Return (x, y) of the center of cell containing provided text 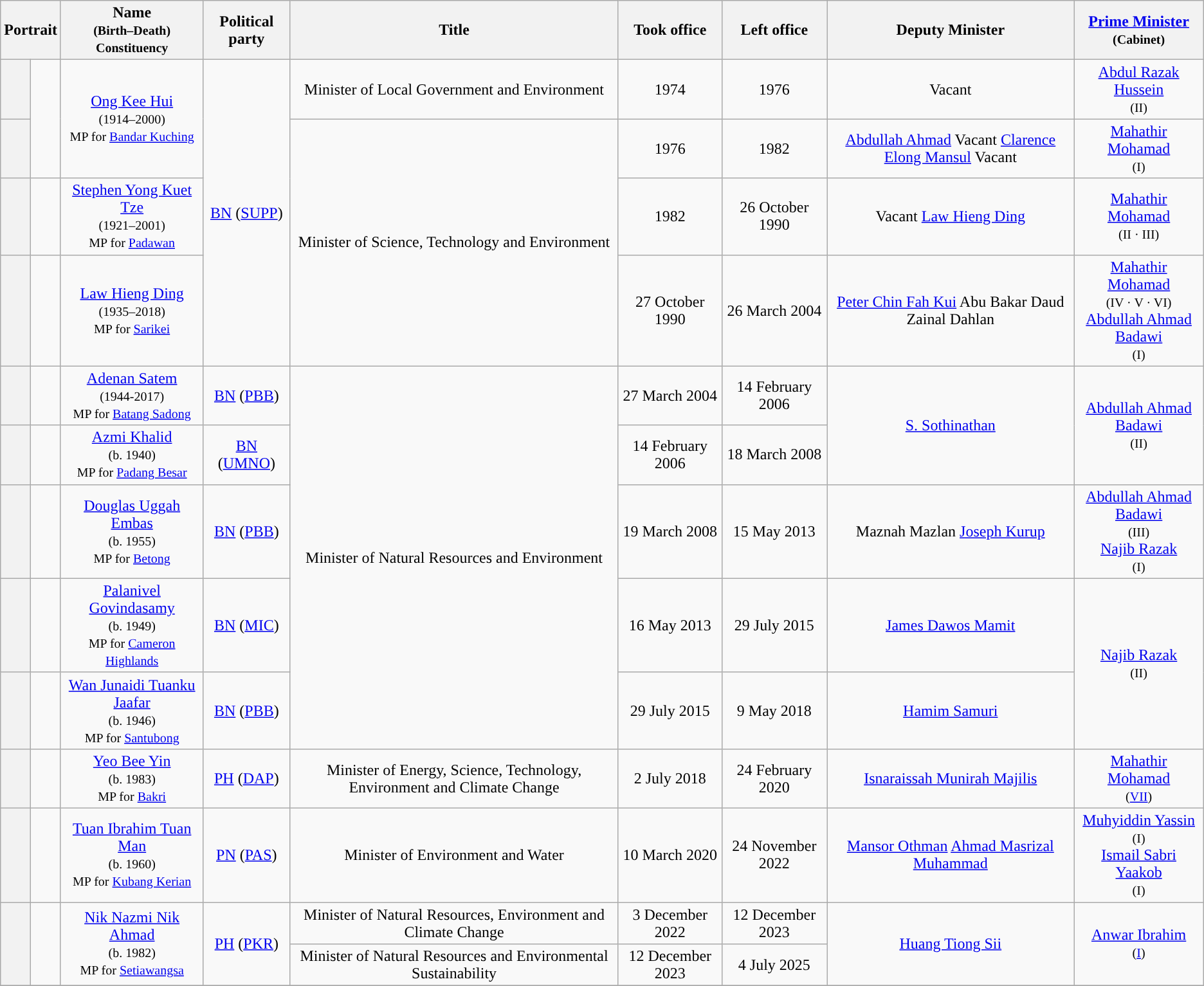
Mahathir Mohamad(II · III) (1138, 216)
Name(Birth–Death)Constituency (131, 30)
Adenan Satem(1944-2017)MP for Batang Sadong (131, 396)
24 February 2020 (774, 778)
Law Hieng Ding(1935–2018)MP for Sarikei (131, 310)
Left office (774, 30)
24 November 2022 (774, 855)
Douglas Uggah Embas(b. 1955)MP for Betong (131, 531)
2 July 2018 (670, 778)
Prime Minister(Cabinet) (1138, 30)
James Dawos Mamit (951, 625)
Minister of Natural Resources, Environment and Climate Change (454, 922)
3 December 2022 (670, 922)
Vacant Law Hieng Ding (951, 216)
PH (PKR) (247, 944)
1974 (670, 89)
Anwar Ibrahim(I) (1138, 944)
9 May 2018 (774, 710)
Mahathir Mohamad(IV · V · VI)Abdullah Ahmad Badawi(I) (1138, 310)
Political party (247, 30)
PH (DAP) (247, 778)
Abdul Razak Hussein(II) (1138, 89)
Minister of Energy, Science, Technology, Environment and Climate Change (454, 778)
26 October 1990 (774, 216)
16 May 2013 (670, 625)
4 July 2025 (774, 965)
Tuan Ibrahim Tuan Man(b. 1960)MP for Kubang Kerian (131, 855)
Huang Tiong Sii (951, 944)
Mahathir Mohamad(I) (1138, 149)
Mahathir Mohamad(VII) (1138, 778)
Wan Junaidi Tuanku Jaafar(b. 1946)MP for Santubong (131, 710)
S. Sothinathan (951, 425)
BN (SUPP) (247, 213)
Maznah Mazlan Joseph Kurup (951, 531)
Minister of Science, Technology and Environment (454, 242)
Minister of Natural Resources and Environmental Sustainability (454, 965)
Deputy Minister (951, 30)
Muhyiddin Yassin(I)Ismail Sabri Yaakob(I) (1138, 855)
Najib Razak(II) (1138, 664)
Yeo Bee Yin(b. 1983)MP for Bakri (131, 778)
Vacant (951, 89)
19 March 2008 (670, 531)
10 March 2020 (670, 855)
Minister of Local Government and Environment (454, 89)
Portrait (31, 30)
Isnaraissah Munirah Majilis (951, 778)
27 October 1990 (670, 310)
26 March 2004 (774, 310)
27 March 2004 (670, 396)
PN (PAS) (247, 855)
Hamim Samuri (951, 710)
BN (MIC) (247, 625)
Peter Chin Fah Kui Abu Bakar Daud Zainal Dahlan (951, 310)
Abdullah Ahmad Badawi(III)Najib Razak(I) (1138, 531)
15 May 2013 (774, 531)
18 March 2008 (774, 455)
Abdullah Ahmad Vacant Clarence Elong Mansul Vacant (951, 149)
Abdullah Ahmad Badawi(II) (1138, 425)
Nik Nazmi Nik Ahmad(b. 1982)MP for Setiawangsa (131, 944)
Palanivel Govindasamy(b. 1949)MP for Cameron Highlands (131, 625)
Minister of Natural Resources and Environment (454, 557)
Stephen Yong Kuet Tze(1921–2001)MP for Padawan (131, 216)
Azmi Khalid(b. 1940)MP for Padang Besar (131, 455)
Took office (670, 30)
Minister of Environment and Water (454, 855)
Title (454, 30)
Mansor Othman Ahmad Masrizal Muhammad (951, 855)
BN (UMNO) (247, 455)
Ong Kee Hui(1914–2000)MP for Bandar Kuching (131, 119)
